Extract the (x, y) coordinate from the center of the cell holding the provided text.  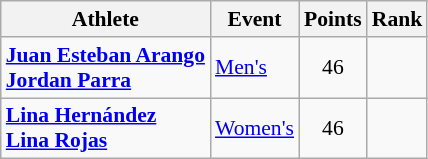
Men's (254, 68)
Juan Esteban ArangoJordan Parra (106, 68)
Rank (398, 19)
Points (333, 19)
Lina HernándezLina Rojas (106, 128)
Women's (254, 128)
Event (254, 19)
Athlete (106, 19)
